Scan for the cell matching the given text and deliver its [X, Y] coordinate at center. 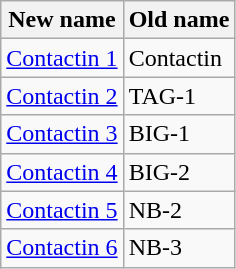
BIG-1 [179, 134]
Contactin 2 [62, 96]
BIG-2 [179, 172]
NB-3 [179, 248]
Contactin [179, 58]
Contactin 3 [62, 134]
Contactin 6 [62, 248]
Contactin 1 [62, 58]
Contactin 5 [62, 210]
New name [62, 20]
NB-2 [179, 210]
Old name [179, 20]
Contactin 4 [62, 172]
TAG-1 [179, 96]
